Determine the (x, y) coordinate at the center of the cell enclosing the given text.  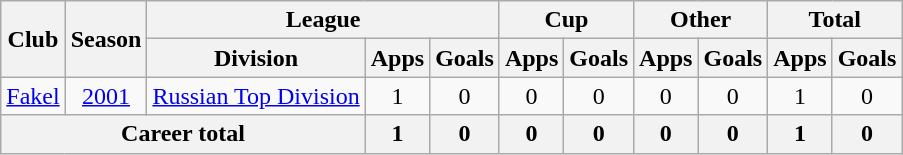
Club (33, 39)
Fakel (33, 96)
Other (701, 20)
Total (835, 20)
Division (256, 58)
Career total (183, 134)
League (323, 20)
Cup (566, 20)
Season (106, 39)
Russian Top Division (256, 96)
2001 (106, 96)
